From the cell containing the given text, extract its center point as [X, Y] coordinate. 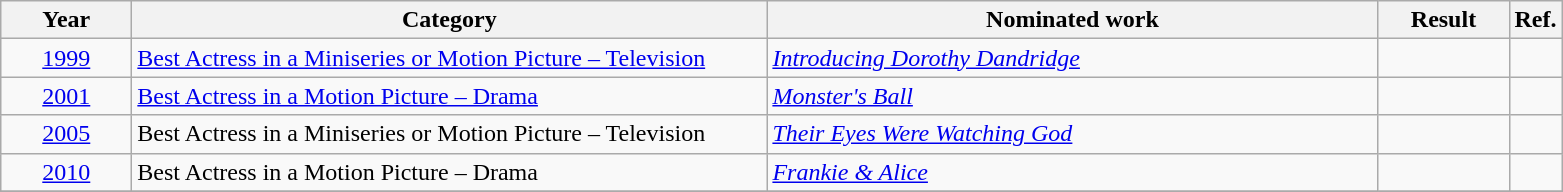
Result [1444, 20]
Frankie & Alice [1072, 172]
Monster's Ball [1072, 96]
Ref. [1536, 20]
2005 [66, 134]
Year [66, 20]
1999 [66, 58]
2001 [66, 96]
Introducing Dorothy Dandridge [1072, 58]
Category [450, 20]
Nominated work [1072, 20]
2010 [66, 172]
Their Eyes Were Watching God [1072, 134]
